Extract the [x, y] coordinate from the center of the cell holding the provided text.  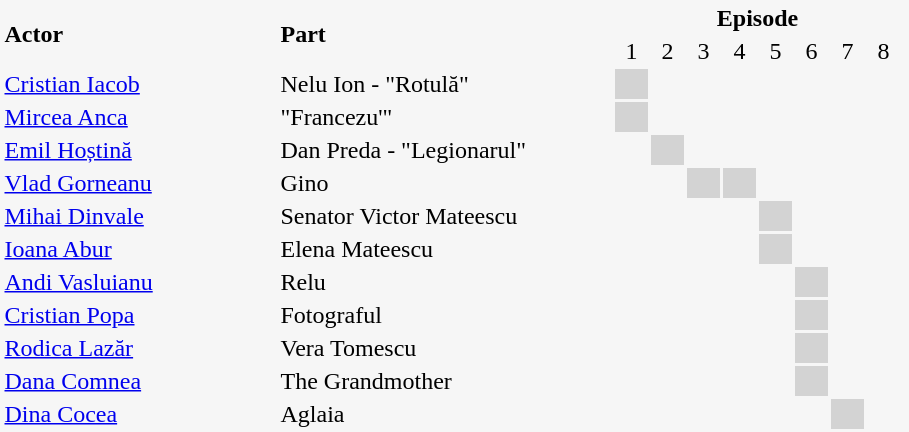
Fotograful [446, 315]
Part [446, 34]
Ioana Abur [140, 249]
Dana Comnea [140, 381]
Aglaia [446, 414]
Episode [758, 18]
Vlad Gorneanu [140, 183]
Nelu Ion - "Rotulă" [446, 84]
1 [632, 51]
Cristian Iacob [140, 84]
3 [704, 51]
Andi Vasluianu [140, 282]
8 [884, 51]
4 [740, 51]
Relu [446, 282]
Dan Preda - "Legionarul" [446, 150]
Gino [446, 183]
Rodica Lazăr [140, 348]
6 [812, 51]
Senator Victor Mateescu [446, 216]
Mihai Dinvale [140, 216]
Cristian Popa [140, 315]
5 [776, 51]
Elena Mateescu [446, 249]
Emil Hoștină [140, 150]
Dina Cocea [140, 414]
"Francezu'" [446, 117]
7 [848, 51]
The Grandmother [446, 381]
Mircea Anca [140, 117]
Actor [140, 34]
Vera Tomescu [446, 348]
2 [668, 51]
